Provide the [x, y] coordinate of the cell's center where the given text is located.  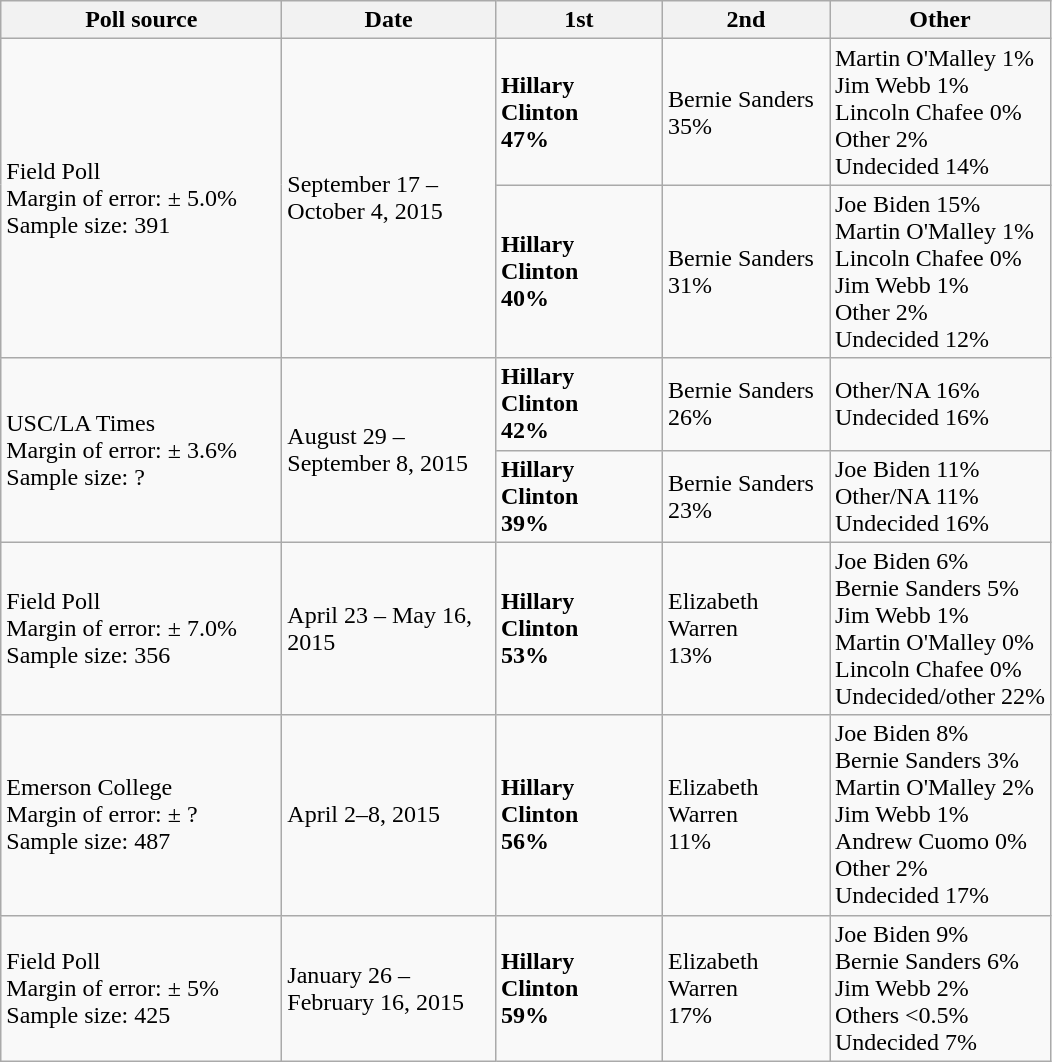
Joe Biden 9% Bernie Sanders 6% Jim Webb 2% Others <0.5% Undecided 7% [940, 988]
Hillary Clinton 42% [578, 404]
Martin O'Malley 1% Jim Webb 1% Lincoln Chafee 0% Other 2% Undecided 14% [940, 112]
Other [940, 20]
Hillary Clinton 56% [578, 815]
Other/NA 16% Undecided 16% [940, 404]
Bernie Sanders 31% [746, 272]
Field Poll Margin of error: ± 5% Sample size: 425 [142, 988]
2nd [746, 20]
Elizabeth Warren 11% [746, 815]
Joe Biden 11% Other/NA 11% Undecided 16% [940, 496]
September 17 – October 4, 2015 [389, 198]
January 26 – February 16, 2015 [389, 988]
August 29 – September 8, 2015 [389, 450]
Hillary Clinton 53% [578, 628]
Joe Biden 15% Martin O'Malley 1% Lincoln Chafee 0% Jim Webb 1% Other 2% Undecided 12% [940, 272]
Bernie Sanders 35% [746, 112]
Elizabeth Warren 17% [746, 988]
Emerson CollegeMargin of error: ± ? Sample size: 487 [142, 815]
Elizabeth Warren 13% [746, 628]
Field PollMargin of error: ± 5.0% Sample size: 391 [142, 198]
Hillary Clinton 47% [578, 112]
Joe Biden 8% Bernie Sanders 3% Martin O'Malley 2% Jim Webb 1% Andrew Cuomo 0% Other 2% Undecided 17% [940, 815]
Bernie Sanders 26% [746, 404]
USC/LA TimesMargin of error: ± 3.6% Sample size: ? [142, 450]
Bernie Sanders 23% [746, 496]
Hillary Clinton 59% [578, 988]
Hillary Clinton 40% [578, 272]
Date [389, 20]
Hillary Clinton 39% [578, 496]
Field PollMargin of error: ± 7.0% Sample size: 356 [142, 628]
April 23 – May 16, 2015 [389, 628]
Joe Biden 6% Bernie Sanders 5% Jim Webb 1% Martin O'Malley 0% Lincoln Chafee 0% Undecided/other 22% [940, 628]
April 2–8, 2015 [389, 815]
Poll source [142, 20]
1st [578, 20]
